Provide the (X, Y) coordinate of the cell's center where the given text is located.  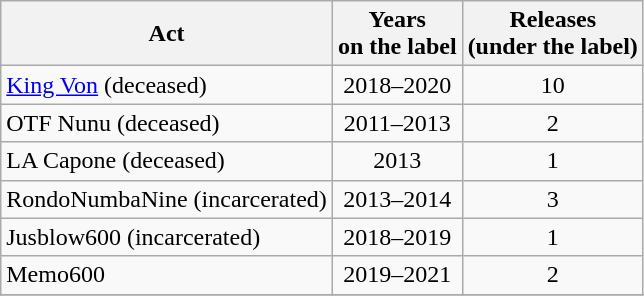
Releases(under the label) (552, 34)
2019–2021 (397, 275)
3 (552, 199)
Act (167, 34)
Yearson the label (397, 34)
2018–2019 (397, 237)
Memo600 (167, 275)
10 (552, 85)
LA Capone (deceased) (167, 161)
2011–2013 (397, 123)
Jusblow600 (incarcerated) (167, 237)
2013–2014 (397, 199)
2013 (397, 161)
RondoNumbaNine (incarcerated) (167, 199)
King Von (deceased) (167, 85)
OTF Nunu (deceased) (167, 123)
2018–2020 (397, 85)
